Scan for the cell matching the given text and deliver its [X, Y] coordinate at center. 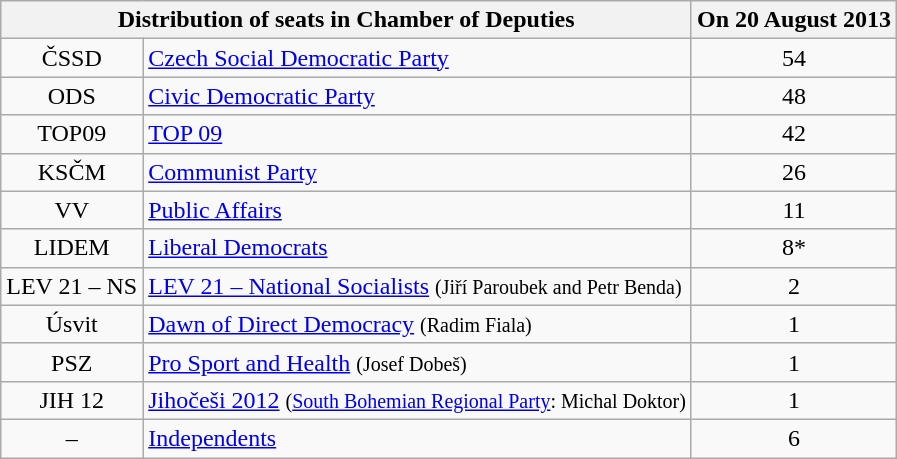
48 [794, 96]
11 [794, 210]
Dawn of Direct Democracy (Radim Fiala) [418, 324]
ODS [72, 96]
TOP 09 [418, 134]
42 [794, 134]
Czech Social Democratic Party [418, 58]
LEV 21 – NS [72, 286]
VV [72, 210]
PSZ [72, 362]
Public Affairs [418, 210]
Jihočeši 2012 (South Bohemian Regional Party: Michal Doktor) [418, 400]
26 [794, 172]
JIH 12 [72, 400]
KSČM [72, 172]
Liberal Democrats [418, 248]
Civic Democratic Party [418, 96]
– [72, 438]
TOP09 [72, 134]
LIDEM [72, 248]
Distribution of seats in Chamber of Deputies [346, 20]
6 [794, 438]
54 [794, 58]
Communist Party [418, 172]
LEV 21 – National Socialists (Jiří Paroubek and Petr Benda) [418, 286]
8* [794, 248]
Úsvit [72, 324]
ČSSD [72, 58]
On 20 August 2013 [794, 20]
Independents [418, 438]
Pro Sport and Health (Josef Dobeš) [418, 362]
2 [794, 286]
